Locate the cell with the specified text and output its [x, y] center coordinate. 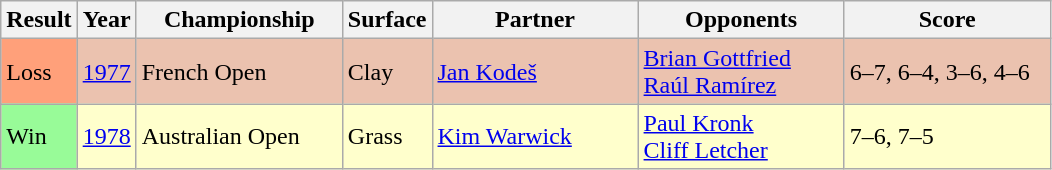
7–6, 7–5 [947, 136]
Grass [387, 136]
Year [106, 20]
Opponents [741, 20]
1978 [106, 136]
6–7, 6–4, 3–6, 4–6 [947, 72]
Score [947, 20]
Kim Warwick [535, 136]
Paul Kronk Cliff Letcher [741, 136]
Jan Kodeš [535, 72]
French Open [239, 72]
Loss [39, 72]
Partner [535, 20]
Win [39, 136]
1977 [106, 72]
Brian Gottfried Raúl Ramírez [741, 72]
Clay [387, 72]
Australian Open [239, 136]
Result [39, 20]
Surface [387, 20]
Championship [239, 20]
